Extract the (X, Y) coordinate from the center of the cell holding the provided text.  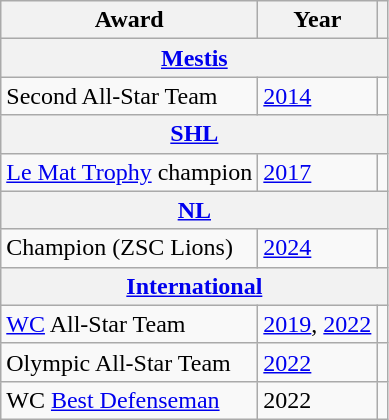
NL (194, 210)
WC Best Defenseman (130, 400)
International (194, 286)
2014 (318, 96)
Olympic All-Star Team (130, 362)
Champion (ZSC Lions) (130, 248)
2024 (318, 248)
SHL (194, 134)
Mestis (194, 58)
Le Mat Trophy champion (130, 172)
Award (130, 20)
WC All-Star Team (130, 324)
Year (318, 20)
Second All-Star Team (130, 96)
2017 (318, 172)
2019, 2022 (318, 324)
